Find where the given text appears and provide that cell's center as (x, y) coordinate. 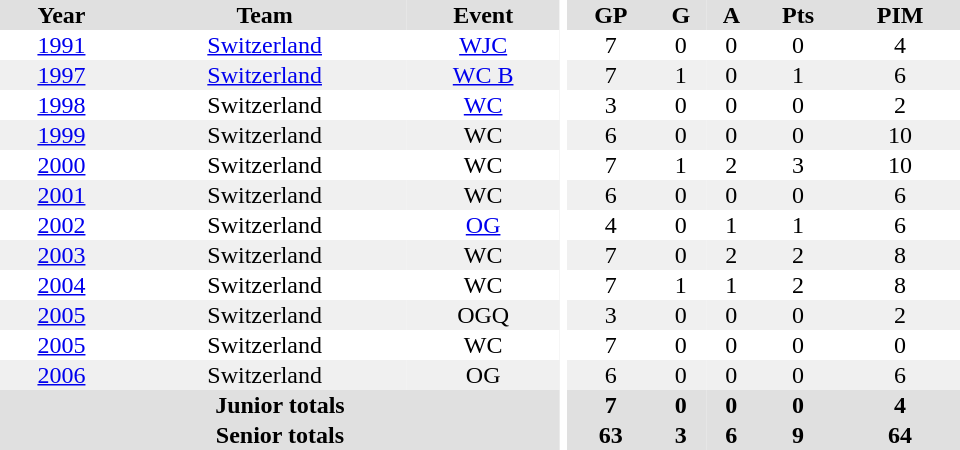
1999 (62, 135)
Team (265, 15)
WJC (482, 45)
9 (798, 435)
2004 (62, 285)
64 (900, 435)
Year (62, 15)
2001 (62, 195)
A (732, 15)
2002 (62, 225)
Pts (798, 15)
Event (482, 15)
2000 (62, 165)
WC B (482, 75)
2006 (62, 375)
63 (611, 435)
1991 (62, 45)
GP (611, 15)
OGQ (482, 315)
Junior totals (280, 405)
PIM (900, 15)
1997 (62, 75)
2003 (62, 255)
G (681, 15)
1998 (62, 105)
Senior totals (280, 435)
